Detect which cell encompasses the target text, then output its [X, Y] center coordinate. 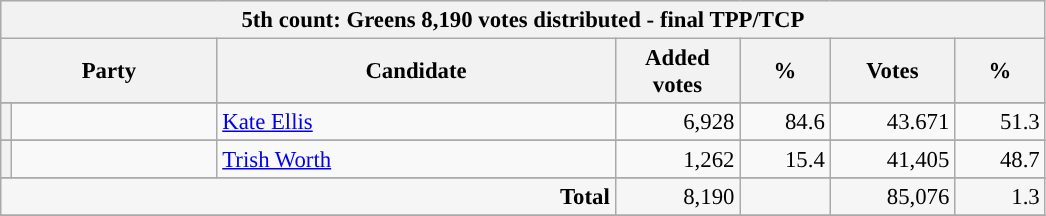
Kate Ellis [416, 122]
85,076 [892, 197]
5th count: Greens 8,190 votes distributed - final TPP/TCP [523, 20]
Candidate [416, 72]
1,262 [678, 160]
15.4 [785, 160]
1.3 [1000, 197]
Total [308, 197]
Votes [892, 72]
8,190 [678, 197]
Party [109, 72]
Added votes [678, 72]
51.3 [1000, 122]
48.7 [1000, 160]
6,928 [678, 122]
43.671 [892, 122]
41,405 [892, 160]
84.6 [785, 122]
Trish Worth [416, 160]
